Find where the given text appears and provide that cell's center as [X, Y] coordinate. 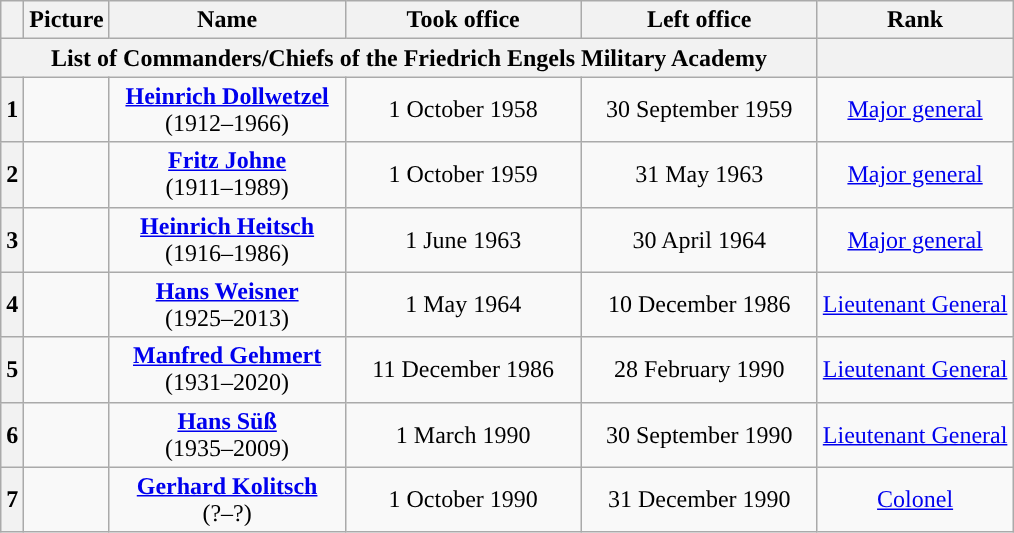
1 March 1990 [463, 434]
List of Commanders/Chiefs of the Friedrich Engels Military Academy [410, 58]
1 October 1959 [463, 174]
Picture [66, 20]
Left office [699, 20]
Hans Weisner(1925–2013) [227, 304]
1 [12, 110]
5 [12, 370]
3 [12, 240]
Rank [915, 20]
4 [12, 304]
30 September 1990 [699, 434]
28 February 1990 [699, 370]
30 September 1959 [699, 110]
1 October 1958 [463, 110]
Name [227, 20]
Gerhard Kolitsch(?–?) [227, 500]
Colonel [915, 500]
7 [12, 500]
Hans Süß(1935–2009) [227, 434]
1 May 1964 [463, 304]
6 [12, 434]
11 December 1986 [463, 370]
Heinrich Dollwetzel(1912–1966) [227, 110]
Took office [463, 20]
Manfred Gehmert(1931–2020) [227, 370]
30 April 1964 [699, 240]
1 October 1990 [463, 500]
31 December 1990 [699, 500]
10 December 1986 [699, 304]
31 May 1963 [699, 174]
1 June 1963 [463, 240]
Heinrich Heitsch(1916–1986) [227, 240]
2 [12, 174]
Fritz Johne(1911–1989) [227, 174]
